Determine the (x, y) coordinate at the center of the cell enclosing the given text.  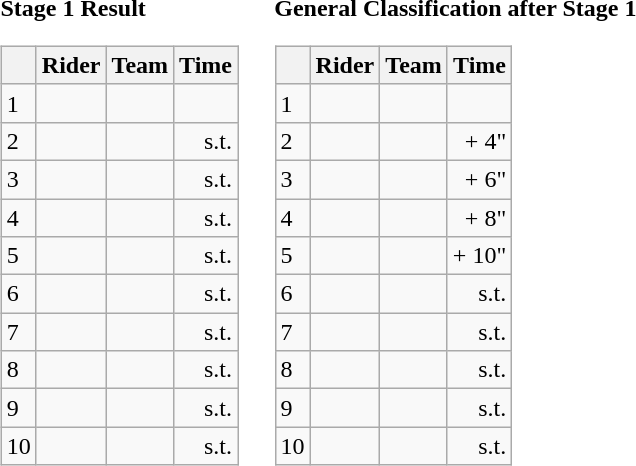
+ 4" (479, 141)
+ 6" (479, 179)
+ 8" (479, 217)
+ 10" (479, 256)
